Identify which cell holds the provided text, then report its [x, y] central coordinate. 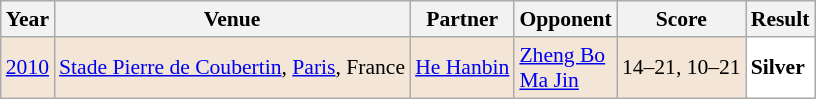
Opponent [566, 19]
Venue [232, 19]
He Hanbin [462, 68]
Zheng Bo Ma Jin [566, 68]
Result [780, 19]
Stade Pierre de Coubertin, Paris, France [232, 68]
Score [682, 19]
Silver [780, 68]
Year [28, 19]
14–21, 10–21 [682, 68]
2010 [28, 68]
Partner [462, 19]
